Scan for the cell matching the given text and deliver its (X, Y) coordinate at center. 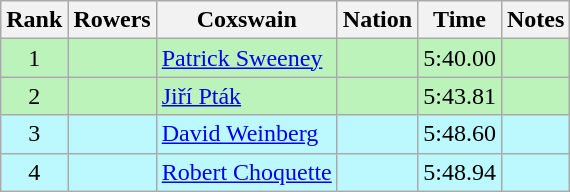
5:43.81 (460, 96)
4 (34, 172)
1 (34, 58)
3 (34, 134)
Rank (34, 20)
5:48.94 (460, 172)
2 (34, 96)
Jiří Pták (246, 96)
Nation (377, 20)
5:48.60 (460, 134)
Rowers (112, 20)
5:40.00 (460, 58)
Coxswain (246, 20)
Time (460, 20)
Notes (535, 20)
Patrick Sweeney (246, 58)
Robert Choquette (246, 172)
David Weinberg (246, 134)
